From the cell containing the given text, extract its center point as [X, Y] coordinate. 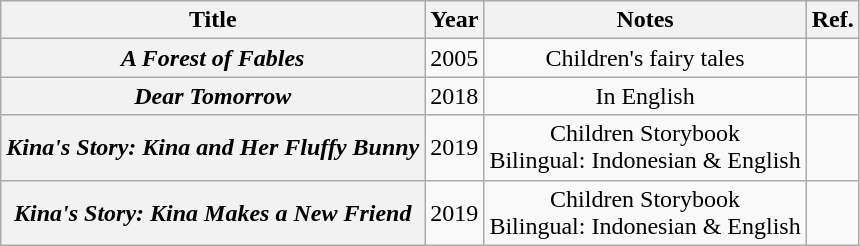
Children's fairy tales [645, 58]
Kina's Story: Kina and Her Fluffy Bunny [213, 148]
A Forest of Fables [213, 58]
Year [454, 20]
Ref. [832, 20]
Notes [645, 20]
In English [645, 96]
Title [213, 20]
Kina's Story: Kina Makes a New Friend [213, 212]
Dear Tomorrow [213, 96]
2018 [454, 96]
2005 [454, 58]
